Determine the [x, y] coordinate at the center of the cell enclosing the given text.  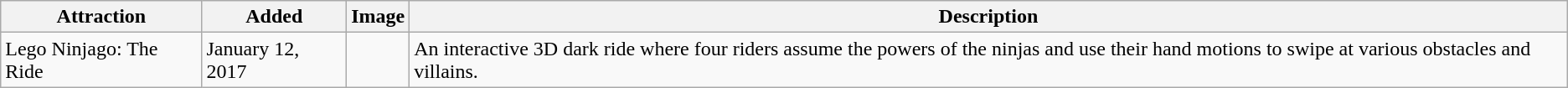
An interactive 3D dark ride where four riders assume the powers of the ninjas and use their hand motions to swipe at various obstacles and villains. [988, 60]
Attraction [101, 17]
January 12, 2017 [275, 60]
Lego Ninjago: The Ride [101, 60]
Added [275, 17]
Description [988, 17]
Image [379, 17]
